Output the (x, y) coordinate of the center of the cell containing the given text.  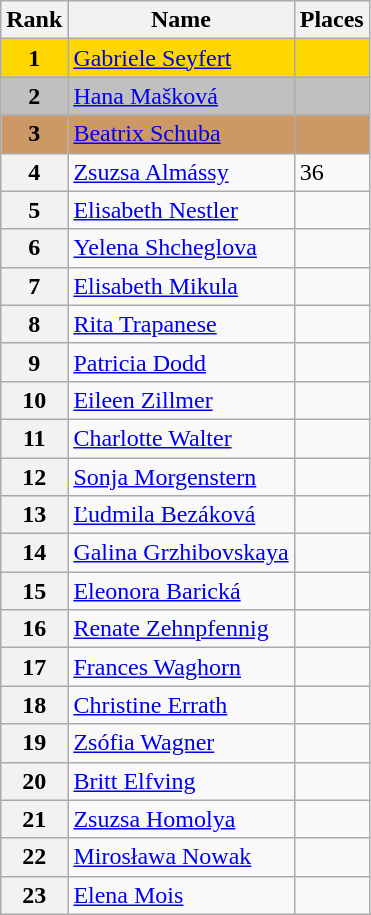
Sonja Morgenstern (181, 477)
15 (34, 591)
Zsuzsa Almássy (181, 172)
Eleonora Barická (181, 591)
Patricia Dodd (181, 362)
11 (34, 438)
12 (34, 477)
7 (34, 286)
Rank (34, 20)
13 (34, 515)
18 (34, 705)
Name (181, 20)
Zsófia Wagner (181, 743)
Beatrix Schuba (181, 134)
Britt Elfving (181, 781)
1 (34, 58)
8 (34, 324)
Places (332, 20)
23 (34, 895)
Galina Grzhibovskaya (181, 553)
6 (34, 248)
Rita Trapanese (181, 324)
20 (34, 781)
16 (34, 629)
Hana Mašková (181, 96)
14 (34, 553)
Christine Errath (181, 705)
36 (332, 172)
Frances Waghorn (181, 667)
Ľudmila Bezáková (181, 515)
21 (34, 819)
5 (34, 210)
3 (34, 134)
17 (34, 667)
9 (34, 362)
Zsuzsa Homolya (181, 819)
2 (34, 96)
Elisabeth Nestler (181, 210)
Yelena Shcheglova (181, 248)
Renate Zehnpfennig (181, 629)
Elena Mois (181, 895)
22 (34, 857)
Mirosława Nowak (181, 857)
10 (34, 400)
4 (34, 172)
19 (34, 743)
Charlotte Walter (181, 438)
Elisabeth Mikula (181, 286)
Gabriele Seyfert (181, 58)
Eileen Zillmer (181, 400)
